Search for the cell housing the specified text and yield its (X, Y) center coordinate. 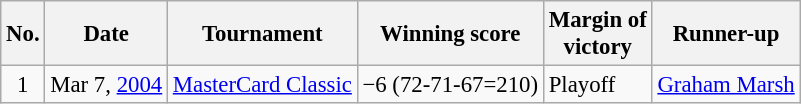
Runner-up (726, 34)
Margin ofvictory (598, 34)
No. (23, 34)
−6 (72-71-67=210) (450, 85)
Mar 7, 2004 (106, 85)
Playoff (598, 85)
Tournament (262, 34)
Date (106, 34)
Winning score (450, 34)
1 (23, 85)
MasterCard Classic (262, 85)
Graham Marsh (726, 85)
